Provide the [x, y] coordinate of the cell's center where the given text is located.  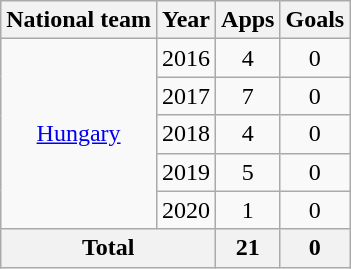
2019 [186, 172]
2020 [186, 210]
2016 [186, 58]
National team [79, 20]
2018 [186, 134]
2017 [186, 96]
21 [248, 248]
5 [248, 172]
Year [186, 20]
Apps [248, 20]
1 [248, 210]
Hungary [79, 134]
7 [248, 96]
Goals [315, 20]
Total [108, 248]
